Search for the cell housing the specified text and yield its (x, y) center coordinate. 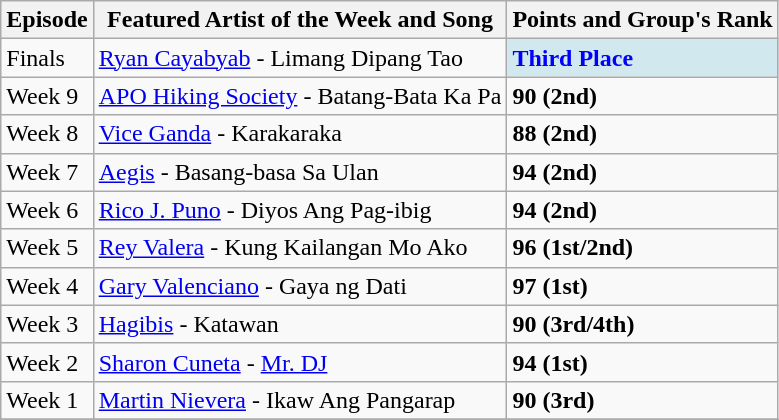
90 (3rd/4th) (642, 324)
Week 8 (47, 134)
Rey Valera - Kung Kailangan Mo Ako (300, 248)
APO Hiking Society - Batang-Bata Ka Pa (300, 96)
Martin Nievera - Ikaw Ang Pangarap (300, 400)
Week 9 (47, 96)
97 (1st) (642, 286)
Finals (47, 58)
Gary Valenciano - Gaya ng Dati (300, 286)
Points and Group's Rank (642, 20)
Sharon Cuneta - Mr. DJ (300, 362)
Aegis - Basang-basa Sa Ulan (300, 172)
Hagibis - Katawan (300, 324)
Week 3 (47, 324)
Week 1 (47, 400)
90 (3rd) (642, 400)
96 (1st/2nd) (642, 248)
Week 7 (47, 172)
Week 4 (47, 286)
Ryan Cayabyab - Limang Dipang Tao (300, 58)
Featured Artist of the Week and Song (300, 20)
Episode (47, 20)
94 (1st) (642, 362)
Week 2 (47, 362)
Third Place (642, 58)
Week 6 (47, 210)
Rico J. Puno - Diyos Ang Pag-ibig (300, 210)
88 (2nd) (642, 134)
Vice Ganda - Karakaraka (300, 134)
90 (2nd) (642, 96)
Week 5 (47, 248)
